Return the (X, Y) coordinate for the center point of the cell that contains the specified text.  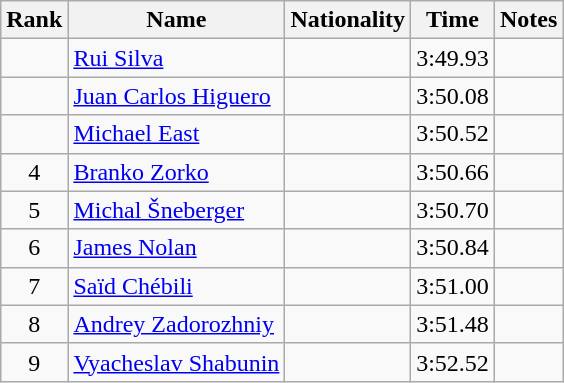
Rui Silva (176, 58)
3:50.08 (453, 96)
Andrey Zadorozhniy (176, 324)
Notes (528, 20)
7 (34, 286)
Time (453, 20)
Name (176, 20)
Saïd Chébili (176, 286)
3:51.48 (453, 324)
3:50.52 (453, 134)
Branko Zorko (176, 172)
3:49.93 (453, 58)
Juan Carlos Higuero (176, 96)
Michal Šneberger (176, 210)
4 (34, 172)
5 (34, 210)
6 (34, 248)
3:50.84 (453, 248)
3:50.70 (453, 210)
9 (34, 362)
Vyacheslav Shabunin (176, 362)
8 (34, 324)
Michael East (176, 134)
Nationality (348, 20)
3:50.66 (453, 172)
3:52.52 (453, 362)
3:51.00 (453, 286)
Rank (34, 20)
James Nolan (176, 248)
